Return the (x, y) coordinate for the center point of the cell that contains the specified text.  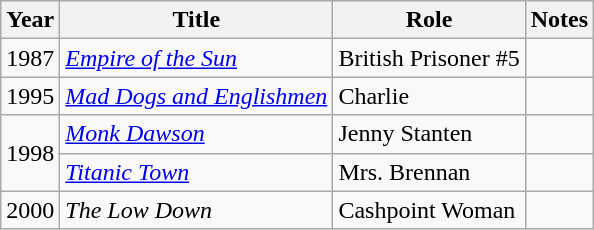
1998 (30, 153)
1995 (30, 96)
2000 (30, 210)
Charlie (429, 96)
Jenny Stanten (429, 134)
Cashpoint Woman (429, 210)
Empire of the Sun (196, 58)
British Prisoner #5 (429, 58)
Mrs. Brennan (429, 172)
Mad Dogs and Englishmen (196, 96)
1987 (30, 58)
Title (196, 20)
The Low Down (196, 210)
Titanic Town (196, 172)
Monk Dawson (196, 134)
Notes (559, 20)
Year (30, 20)
Role (429, 20)
